Capture the cell that displays the provided text and extract its (X, Y) central coordinate. 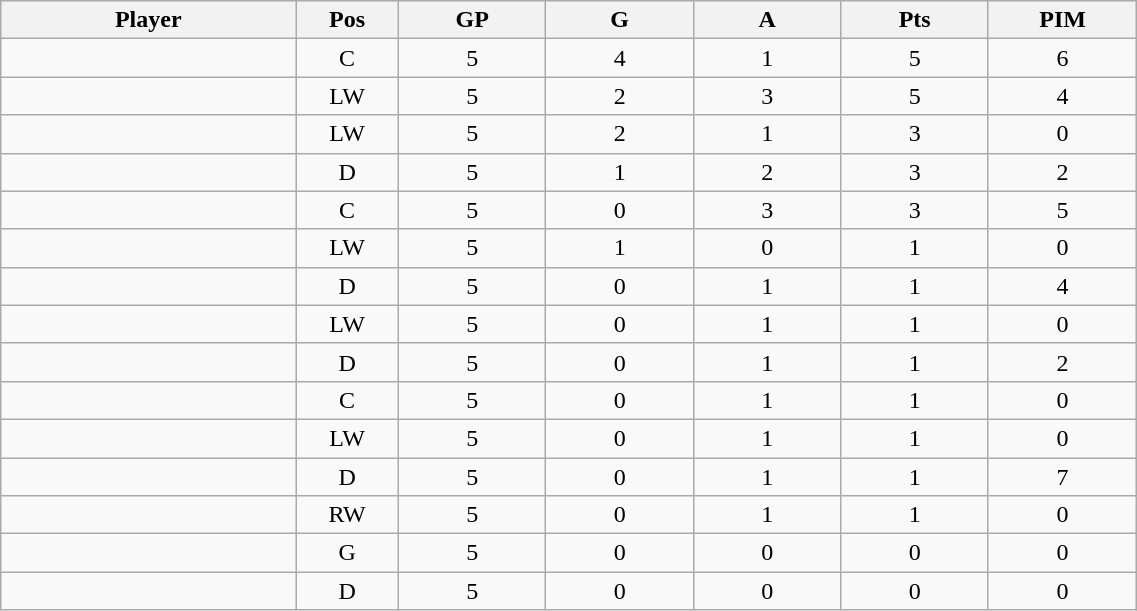
A (766, 20)
7 (1062, 477)
Pos (348, 20)
6 (1062, 58)
Pts (914, 20)
RW (348, 515)
Player (148, 20)
PIM (1062, 20)
GP (472, 20)
